Return [X, Y] of the center of cell containing provided text 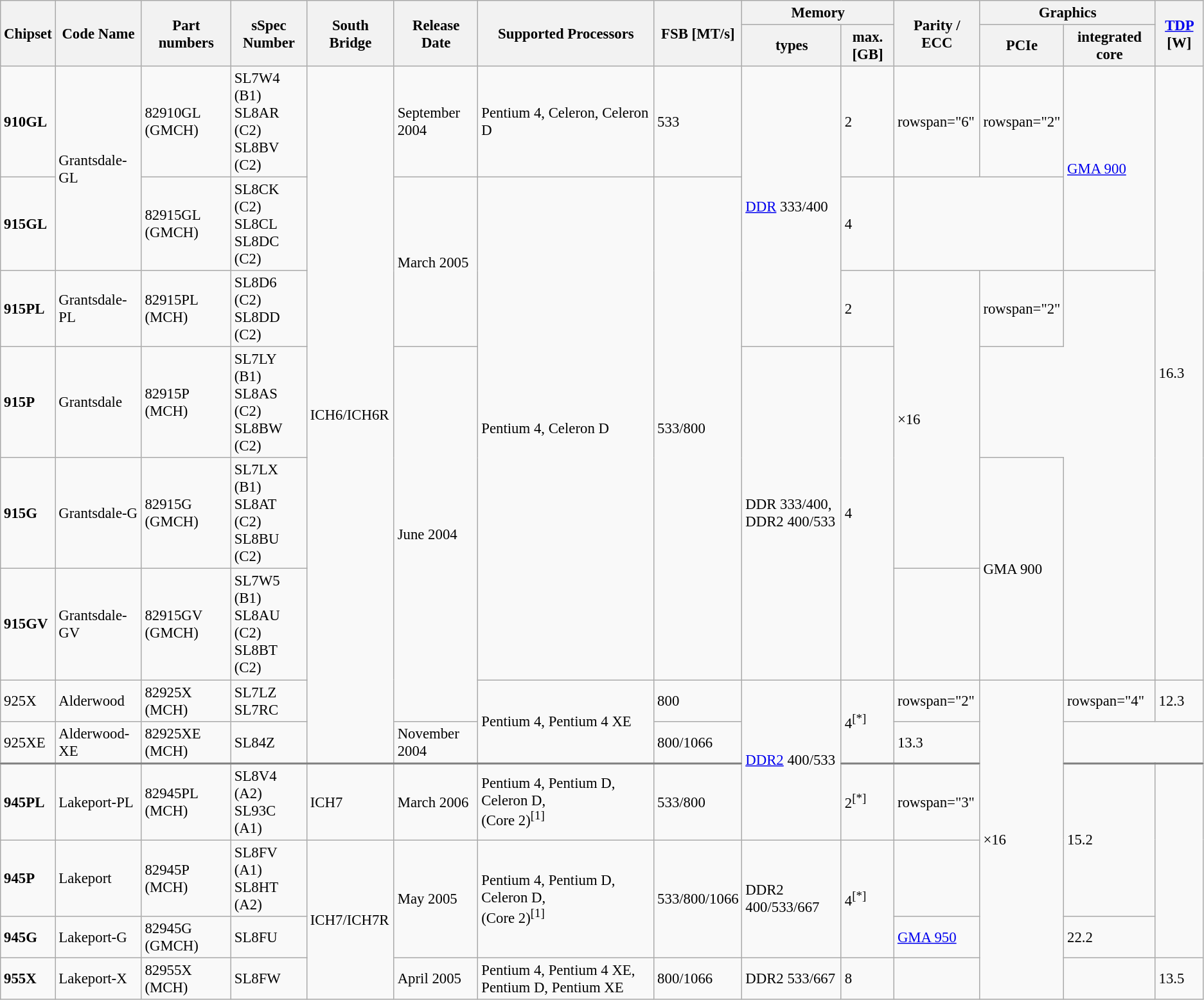
915G [28, 513]
SL7W5 (B1)SL8AU (C2)SL8BT (C2) [269, 625]
925X [28, 701]
Lakeport [98, 878]
82955X (MCH) [186, 978]
SL8D6 (C2)SL8DD (C2) [269, 308]
max. [GB] [867, 46]
15.2 [1110, 840]
DDR2 533/667 [792, 978]
82915P (MCH) [186, 402]
DDR2 400/533 [792, 760]
925XE [28, 742]
915P [28, 402]
22.2 [1110, 937]
Pentium 4, Pentium 4 XE [566, 722]
2[*] [867, 802]
TDP [W] [1179, 33]
Memory [819, 13]
915PL [28, 308]
Lakeport-PL [98, 802]
82925XE (MCH) [186, 742]
Pentium 4, Pentium 4 XE, Pentium D, Pentium XE [566, 978]
November 2004 [436, 742]
Grantsdale-GV [98, 625]
533 [698, 122]
March 2006 [436, 802]
ICH7 [350, 802]
82945PL (MCH) [186, 802]
Code Name [98, 33]
rowspan="3" [937, 802]
SL8V4 (A2)SL93C (A1) [269, 802]
Alderwood-XE [98, 742]
8 [867, 978]
Grantsdale-PL [98, 308]
12.3 [1179, 701]
16.3 [1179, 373]
GMA 950 [937, 937]
Release Date [436, 33]
SL8CK (C2)SL8CLSL8DC (C2) [269, 224]
82945P (MCH) [186, 878]
82925X (MCH) [186, 701]
955X [28, 978]
82915GV (GMCH) [186, 625]
13.5 [1179, 978]
800 [698, 701]
SL84Z [269, 742]
533/800/1066 [698, 898]
945G [28, 937]
SL8FW [269, 978]
SL7LZSL7RC [269, 701]
March 2005 [436, 262]
ICH7/ICH7R [350, 920]
13.3 [937, 742]
82945G (GMCH) [186, 937]
SL7LX (B1)SL8AT (C2)SL8BU (C2) [269, 513]
915GV [28, 625]
FSB [MT/s] [698, 33]
Grantsdale-GL [98, 168]
Part numbers [186, 33]
June 2004 [436, 534]
SL8FU [269, 937]
South Bridge [350, 33]
910GL [28, 122]
ICH6/ICH6R [350, 415]
915GL [28, 224]
rowspan="4" [1110, 701]
integrated core [1110, 46]
Pentium 4, Celeron D [566, 429]
Alderwood [98, 701]
Parity / ECC [937, 33]
DDR2 400/533/667 [792, 898]
DDR 333/400 [792, 207]
types [792, 46]
May 2005 [436, 898]
82915G (GMCH) [186, 513]
April 2005 [436, 978]
PCIe [1022, 46]
SL7W4 (B1)SL8AR (C2)SL8BV (C2) [269, 122]
sSpec Number [269, 33]
Grantsdale-G [98, 513]
82915PL (MCH) [186, 308]
82910GL (GMCH) [186, 122]
945PL [28, 802]
Lakeport-X [98, 978]
DDR 333/400,DDR2 400/533 [792, 513]
Pentium 4, Celeron, Celeron D [566, 122]
Chipset [28, 33]
Supported Processors [566, 33]
Graphics [1068, 13]
September 2004 [436, 122]
82915GL (GMCH) [186, 224]
SL8FV (A1)SL8HT (A2) [269, 878]
rowspan="6" [937, 122]
Grantsdale [98, 402]
SL7LY (B1)SL8AS (C2)SL8BW (C2) [269, 402]
945P [28, 878]
Lakeport-G [98, 937]
